Pinpoint the cell where the given text exists, returning its [X, Y] midpoint coordinate. 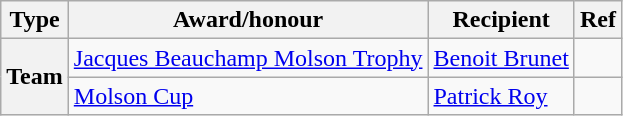
Benoit Brunet [501, 58]
Team [35, 77]
Patrick Roy [501, 96]
Type [35, 20]
Jacques Beauchamp Molson Trophy [248, 58]
Molson Cup [248, 96]
Ref [598, 20]
Recipient [501, 20]
Award/honour [248, 20]
